Search for the cell housing the specified text and yield its [x, y] center coordinate. 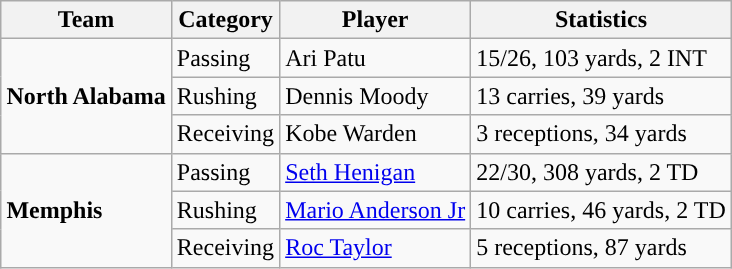
3 receptions, 34 yards [602, 134]
13 carries, 39 yards [602, 96]
Team [86, 20]
Roc Taylor [376, 248]
Statistics [602, 20]
Player [376, 20]
10 carries, 46 yards, 2 TD [602, 210]
Category [225, 20]
Dennis Moody [376, 96]
North Alabama [86, 96]
Memphis [86, 210]
Mario Anderson Jr [376, 210]
Seth Henigan [376, 172]
5 receptions, 87 yards [602, 248]
Kobe Warden [376, 134]
Ari Patu [376, 58]
22/30, 308 yards, 2 TD [602, 172]
15/26, 103 yards, 2 INT [602, 58]
